Extract the (X, Y) coordinate from the center of the cell holding the provided text.  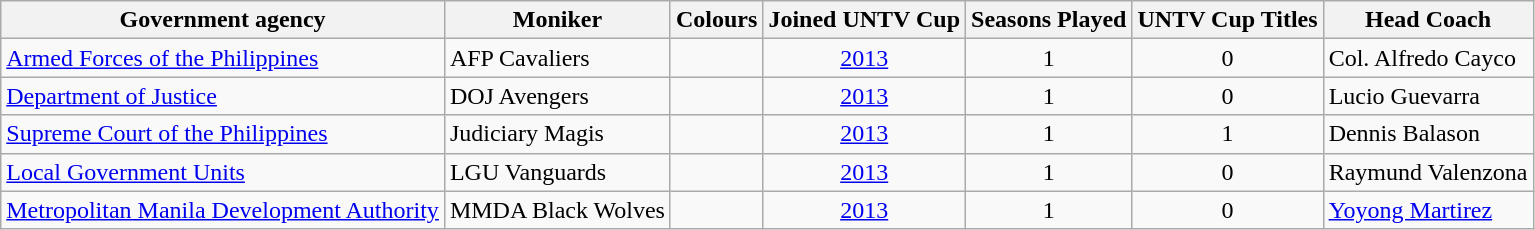
AFP Cavaliers (557, 58)
Armed Forces of the Philippines (223, 58)
Raymund Valenzona (1428, 172)
Moniker (557, 20)
Government agency (223, 20)
Seasons Played (1049, 20)
Metropolitan Manila Development Authority (223, 210)
Joined UNTV Cup (864, 20)
Department of Justice (223, 96)
Col. Alfredo Cayco (1428, 58)
Judiciary Magis (557, 134)
Local Government Units (223, 172)
MMDA Black Wolves (557, 210)
UNTV Cup Titles (1228, 20)
Dennis Balason (1428, 134)
DOJ Avengers (557, 96)
Colours (716, 20)
Supreme Court of the Philippines (223, 134)
Head Coach (1428, 20)
LGU Vanguards (557, 172)
Yoyong Martirez (1428, 210)
Lucio Guevarra (1428, 96)
